Return [x, y] of the center of cell containing provided text 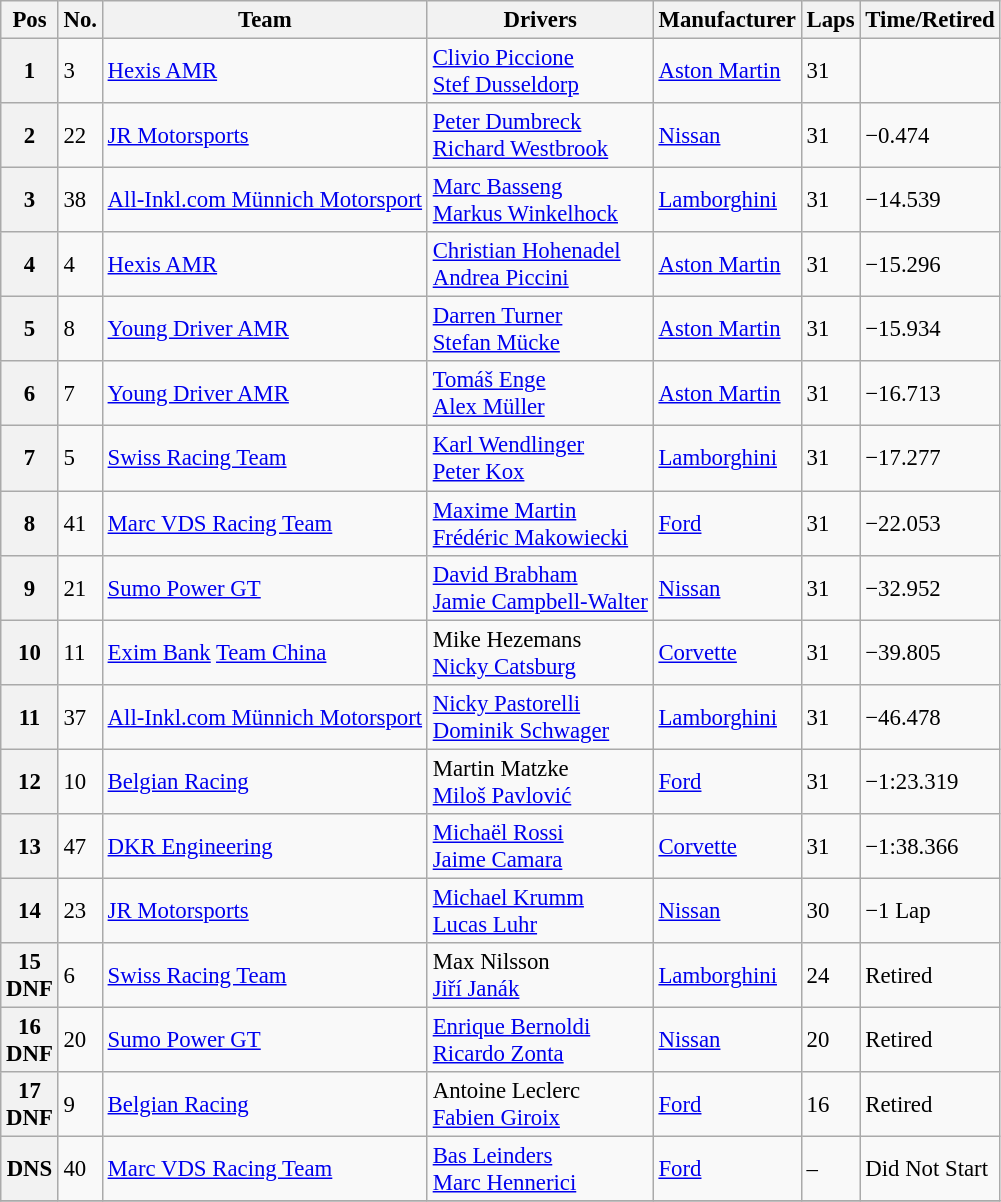
41 [80, 524]
Karl Wendlinger Peter Kox [540, 458]
−14.539 [930, 200]
2 [30, 136]
−22.053 [930, 524]
Time/Retired [930, 20]
40 [80, 1170]
22 [80, 136]
−1:38.366 [930, 846]
Christian Hohenadel Andrea Piccini [540, 264]
Clivio Piccione Stef Dusseldorp [540, 72]
Michael Krumm Lucas Luhr [540, 910]
−46.478 [930, 716]
47 [80, 846]
24 [830, 976]
16 [830, 1104]
Darren Turner Stefan Mücke [540, 330]
−0.474 [930, 136]
−15.934 [930, 330]
No. [80, 20]
−17.277 [930, 458]
Nicky Pastorelli Dominik Schwager [540, 716]
14 [30, 910]
12 [30, 782]
37 [80, 716]
21 [80, 588]
Max Nilsson Jiří Janák [540, 976]
−16.713 [930, 394]
Enrique Bernoldi Ricardo Zonta [540, 1040]
23 [80, 910]
Tomáš Enge Alex Müller [540, 394]
Team [264, 20]
David Brabham Jamie Campbell-Walter [540, 588]
Exim Bank Team China [264, 652]
Maxime Martin Frédéric Makowiecki [540, 524]
Drivers [540, 20]
Mike Hezemans Nicky Catsburg [540, 652]
Michaël Rossi Jaime Camara [540, 846]
−39.805 [930, 652]
15DNF [30, 976]
Peter Dumbreck Richard Westbrook [540, 136]
DNS [30, 1170]
Marc Basseng Markus Winkelhock [540, 200]
38 [80, 200]
1 [30, 72]
−15.296 [930, 264]
Pos [30, 20]
Did Not Start [930, 1170]
– [830, 1170]
Manufacturer [727, 20]
−1:23.319 [930, 782]
Laps [830, 20]
DKR Engineering [264, 846]
30 [830, 910]
16DNF [30, 1040]
Martin Matzke Miloš Pavlović [540, 782]
−32.952 [930, 588]
−1 Lap [930, 910]
Bas Leinders Marc Hennerici [540, 1170]
17DNF [30, 1104]
13 [30, 846]
Antoine Leclerc Fabien Giroix [540, 1104]
